Search for the cell housing the specified text and yield its [X, Y] center coordinate. 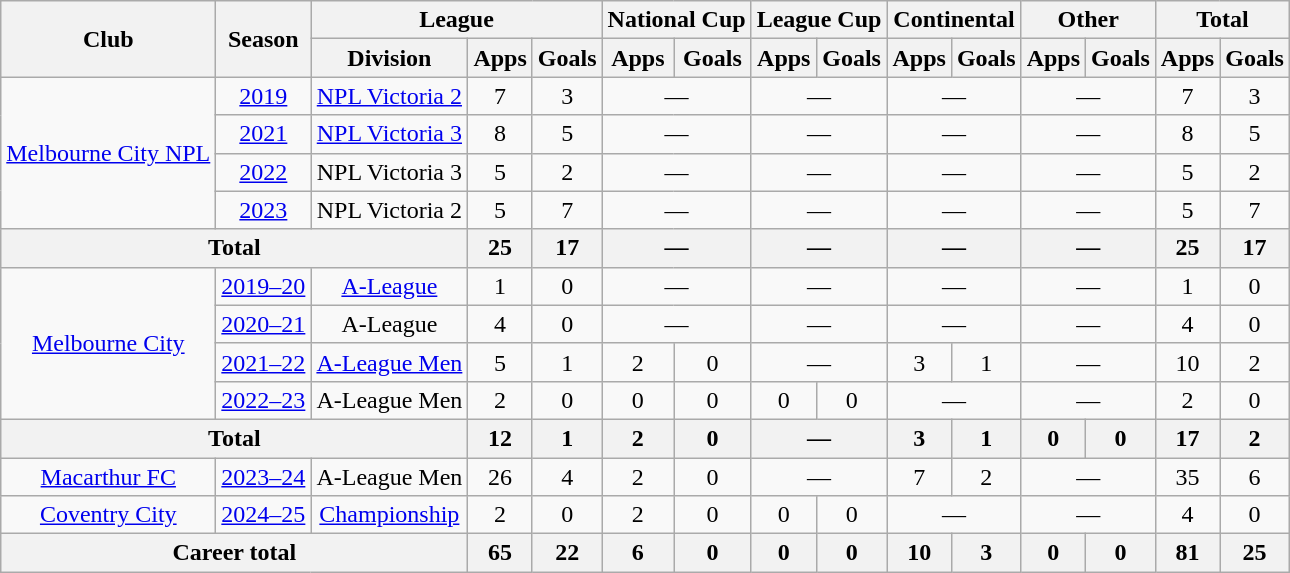
12 [500, 438]
Macarthur FC [108, 477]
National Cup [676, 20]
Other [1088, 20]
2023 [264, 210]
Championship [390, 515]
35 [1187, 477]
2022–23 [264, 400]
Career total [234, 553]
League Cup [819, 20]
2019 [264, 96]
Season [264, 39]
2024–25 [264, 515]
2021 [264, 134]
League [456, 20]
26 [500, 477]
Continental [954, 20]
Melbourne City [108, 343]
2023–24 [264, 477]
65 [500, 553]
81 [1187, 553]
2022 [264, 172]
2019–20 [264, 286]
2021–22 [264, 362]
Club [108, 39]
Division [390, 58]
Melbourne City NPL [108, 153]
Coventry City [108, 515]
2020–21 [264, 324]
22 [567, 553]
